Output the [X, Y] coordinate of the center of the cell containing the given text.  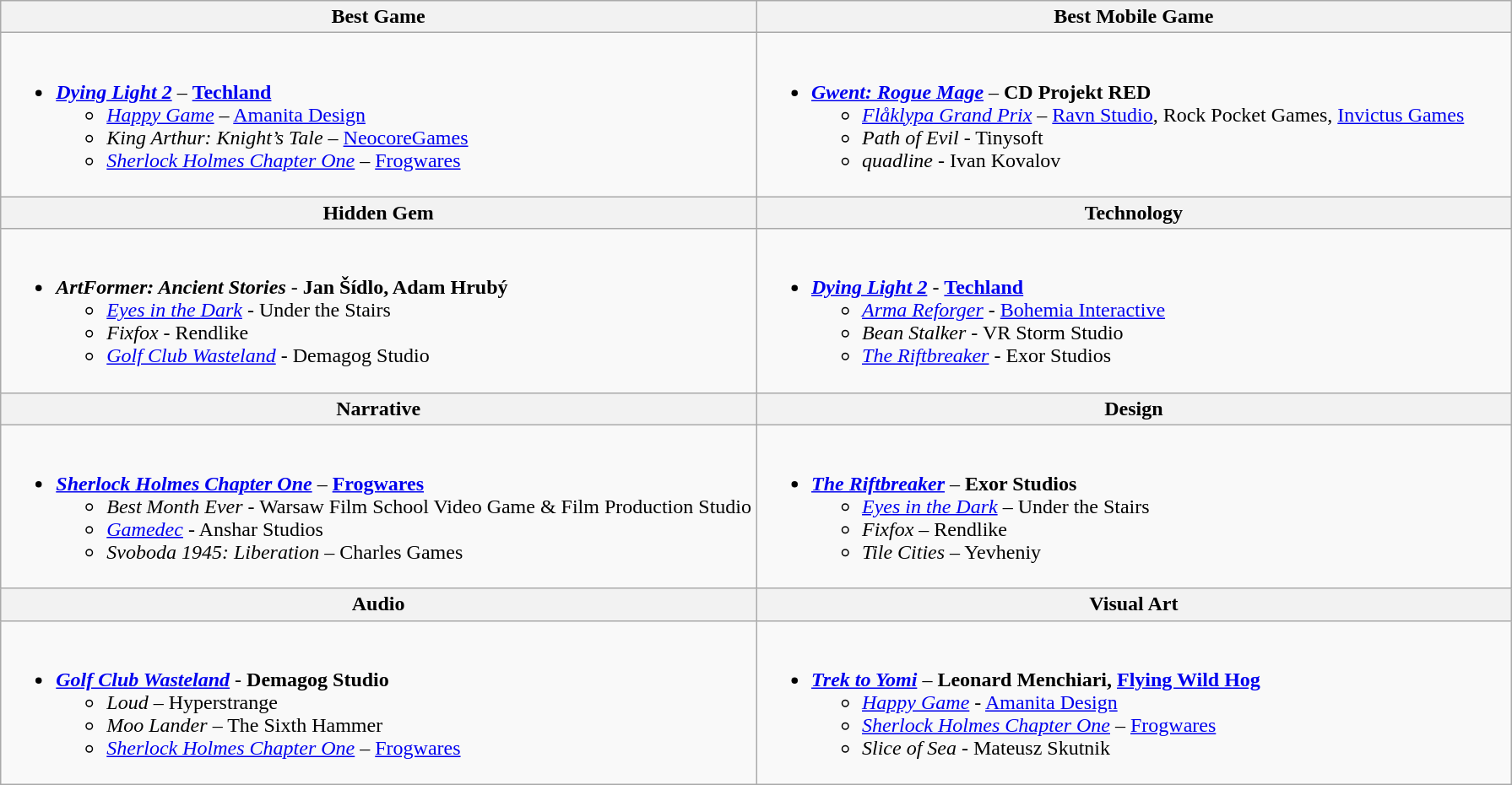
Best Game [378, 17]
Golf Club Wasteland - Demagog Studio Loud – Hyperstrange Moo Lander – The Sixth Hammer Sherlock Holmes Chapter One – Frogwares [378, 702]
ArtFormer: Ancient Stories - Jan Šídlo, Adam Hrubý Eyes in the Dark - Under the Stairs Fixfox - Rendlike Golf Club Wasteland - Demagog Studio [378, 311]
Technology [1135, 213]
Audio [378, 604]
Trek to Yomi – Leonard Menchiari, Flying Wild Hog Happy Game - Amanita Design Sherlock Holmes Chapter One – Frogwares Slice of Sea - Mateusz Skutnik [1135, 702]
Best Mobile Game [1135, 17]
Hidden Gem [378, 213]
Narrative [378, 409]
Visual Art [1135, 604]
Dying Light 2 - Techland Arma Reforger - Bohemia Interactive Bean Stalker - VR Storm Studio The Riftbreaker - Exor Studios [1135, 311]
The Riftbreaker – Exor Studios Eyes in the Dark – Under the Stairs Fixfox – Rendlike Tile Cities – Yevheniy [1135, 506]
Design [1135, 409]
Dying Light 2 – Techland Happy Game – Amanita Design King Arthur: Knight’s Tale – NeocoreGames Sherlock Holmes Chapter One – Frogwares [378, 115]
